Identify which cell holds the provided text, then report its [X, Y] central coordinate. 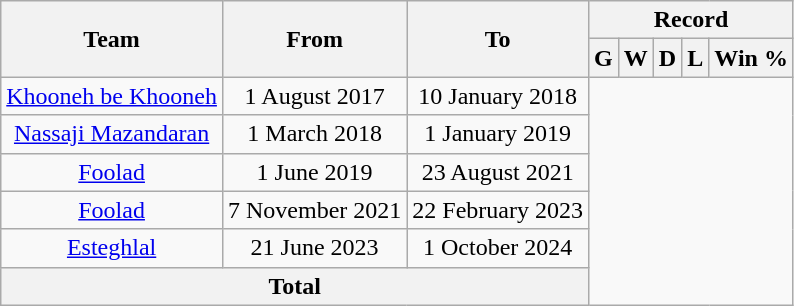
Total [295, 286]
23 August 2021 [498, 172]
10 January 2018 [498, 96]
L [696, 58]
Win % [752, 58]
21 June 2023 [314, 248]
1 August 2017 [314, 96]
D [667, 58]
1 March 2018 [314, 134]
G [604, 58]
Khooneh be Khooneh [112, 96]
1 January 2019 [498, 134]
Team [112, 39]
1 June 2019 [314, 172]
Nassaji Mazandaran [112, 134]
To [498, 39]
Esteghlal [112, 248]
Record [692, 20]
7 November 2021 [314, 210]
1 October 2024 [498, 248]
22 February 2023 [498, 210]
From [314, 39]
W [636, 58]
